Return [X, Y] of the center of cell containing provided text 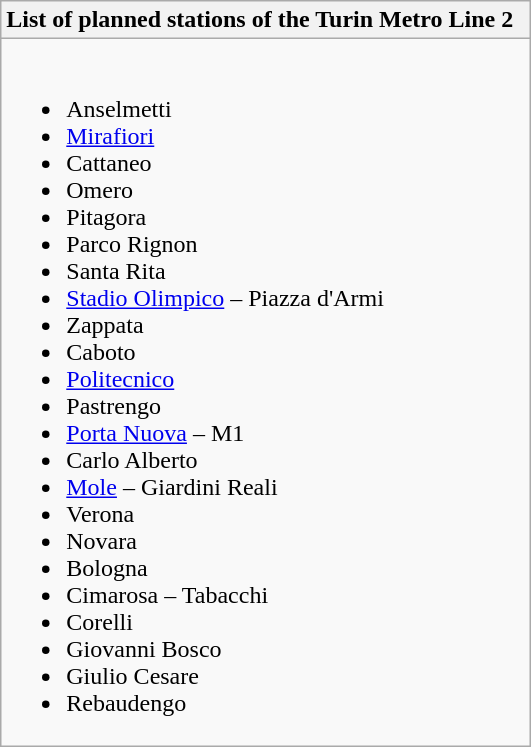
List of planned stations of the Turin Metro Line 2 [266, 20]
